Locate the cell with the specified text and output its [X, Y] center coordinate. 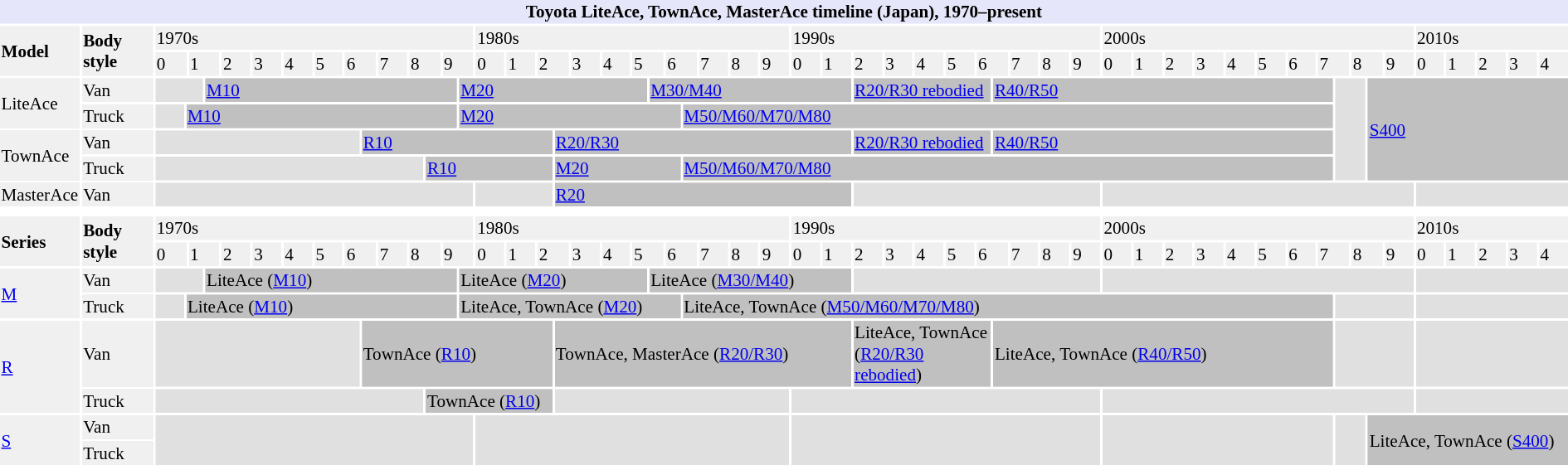
M [40, 293]
MasterAce [40, 194]
S [40, 440]
Toyota LiteAce, TownAce, MasterAce timeline (Japan), 1970–present [784, 12]
LiteAce, TownAce (R20/R30 rebodied) [923, 354]
LiteAce, TownAce (M20) [570, 307]
R20 [702, 194]
LiteAce, TownAce (R40/R50) [1163, 354]
LiteAce [40, 103]
LiteAce (M20) [553, 280]
R [40, 366]
LiteAce, TownAce (M50/M60/M70/M80) [1007, 307]
TownAce [40, 156]
S400 [1468, 129]
TownAce, MasterAce (R20/R30) [702, 354]
R20/R30 [702, 143]
M30/M40 [750, 90]
LiteAce (M30/M40) [750, 280]
Model [40, 51]
Series [40, 241]
LiteAce, TownAce (S400) [1468, 440]
